Return (X, Y) of the center of cell containing provided text 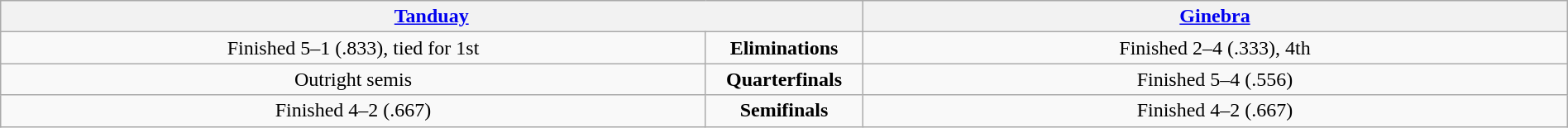
Quarterfinals (784, 79)
Tanduay (432, 17)
Ginebra (1216, 17)
Outright semis (354, 79)
Finished 5–1 (.833), tied for 1st (354, 48)
Finished 2–4 (.333), 4th (1216, 48)
Eliminations (784, 48)
Semifinals (784, 111)
Finished 5–4 (.556) (1216, 79)
